Pinpoint the cell where the given text exists, returning its (x, y) midpoint coordinate. 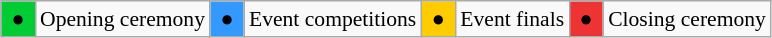
Event finals (512, 19)
Closing ceremony (687, 19)
Event competitions (332, 19)
Opening ceremony (122, 19)
